Locate the cell with the specified text and output its [x, y] center coordinate. 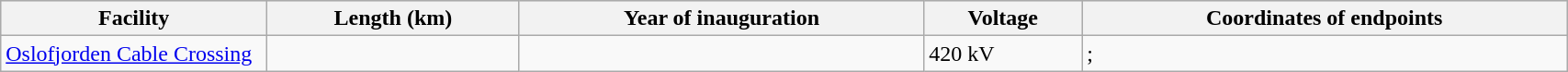
Coordinates of endpoints [1325, 18]
Facility [134, 18]
Voltage [1003, 18]
Year of inauguration [721, 18]
Length (km) [393, 18]
Oslofjorden Cable Crossing [134, 54]
420 kV [1003, 54]
; [1325, 54]
